Capture the cell that displays the provided text and extract its (x, y) central coordinate. 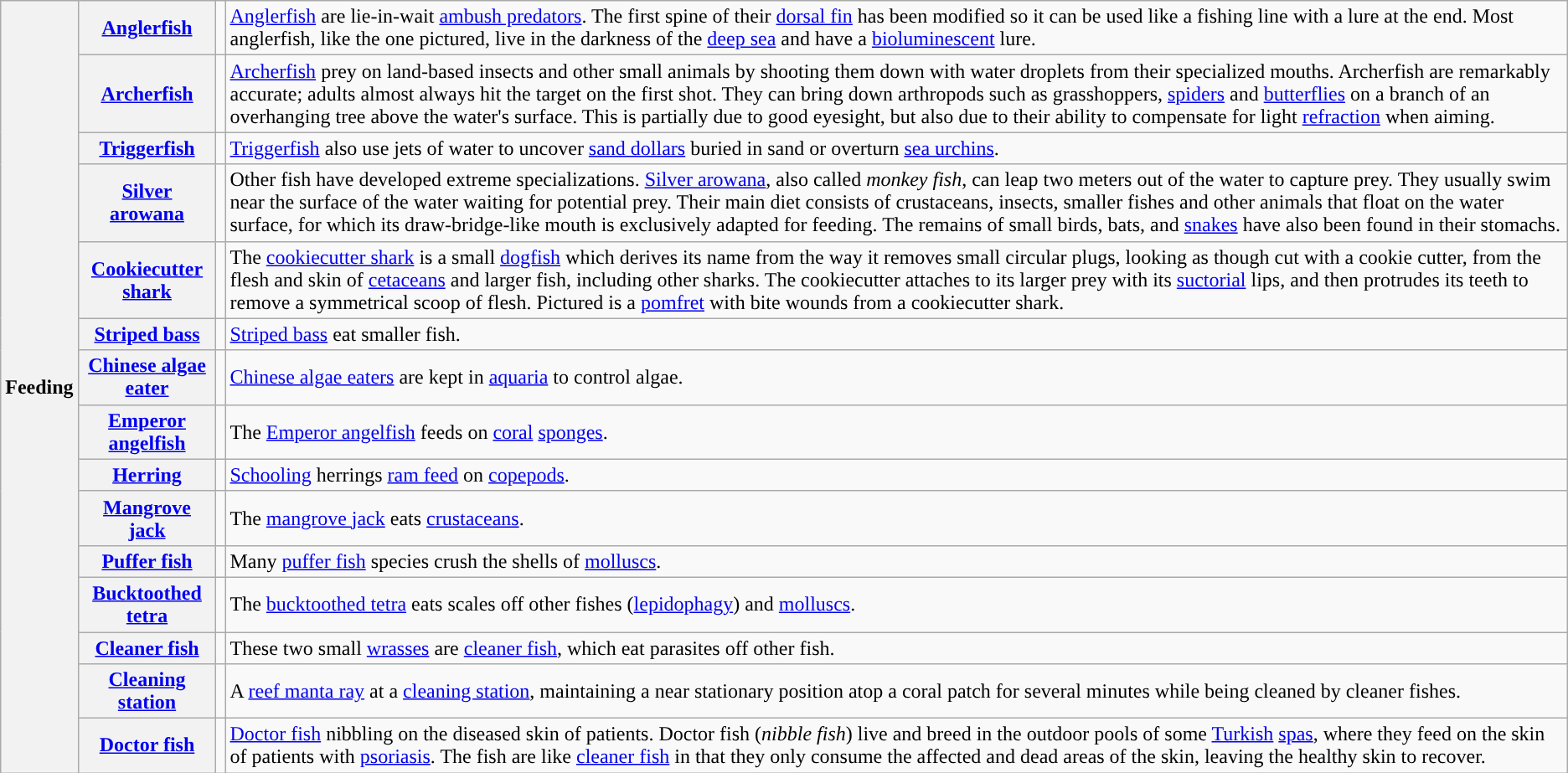
Striped bass eat smaller fish. (896, 334)
Striped bass (147, 334)
Cleaning station (147, 692)
Triggerfish (147, 148)
Mangrove jack (147, 518)
Archerfish (147, 94)
Feeding (39, 387)
Cleaner fish (147, 647)
Doctor fish (147, 745)
Puffer fish (147, 561)
Chinese algae eaters are kept in aquaria to control algae. (896, 377)
Herring (147, 475)
Chinese algae eater (147, 377)
The mangrove jack eats crustaceans. (896, 518)
Emperor angelfish (147, 432)
Anglerfish (147, 28)
Many puffer fish species crush the shells of molluscs. (896, 561)
The Emperor angelfish feeds on coral sponges. (896, 432)
Cookiecutter shark (147, 280)
The bucktoothed tetra eats scales off other fishes (lepidophagy) and molluscs. (896, 605)
Silver arowana (147, 203)
Triggerfish also use jets of water to uncover sand dollars buried in sand or overturn sea urchins. (896, 148)
Bucktoothed tetra (147, 605)
These two small wrasses are cleaner fish, which eat parasites off other fish. (896, 647)
Schooling herrings ram feed on copepods. (896, 475)
